Provide the (x, y) coordinate of the cell's center where the given text is located.  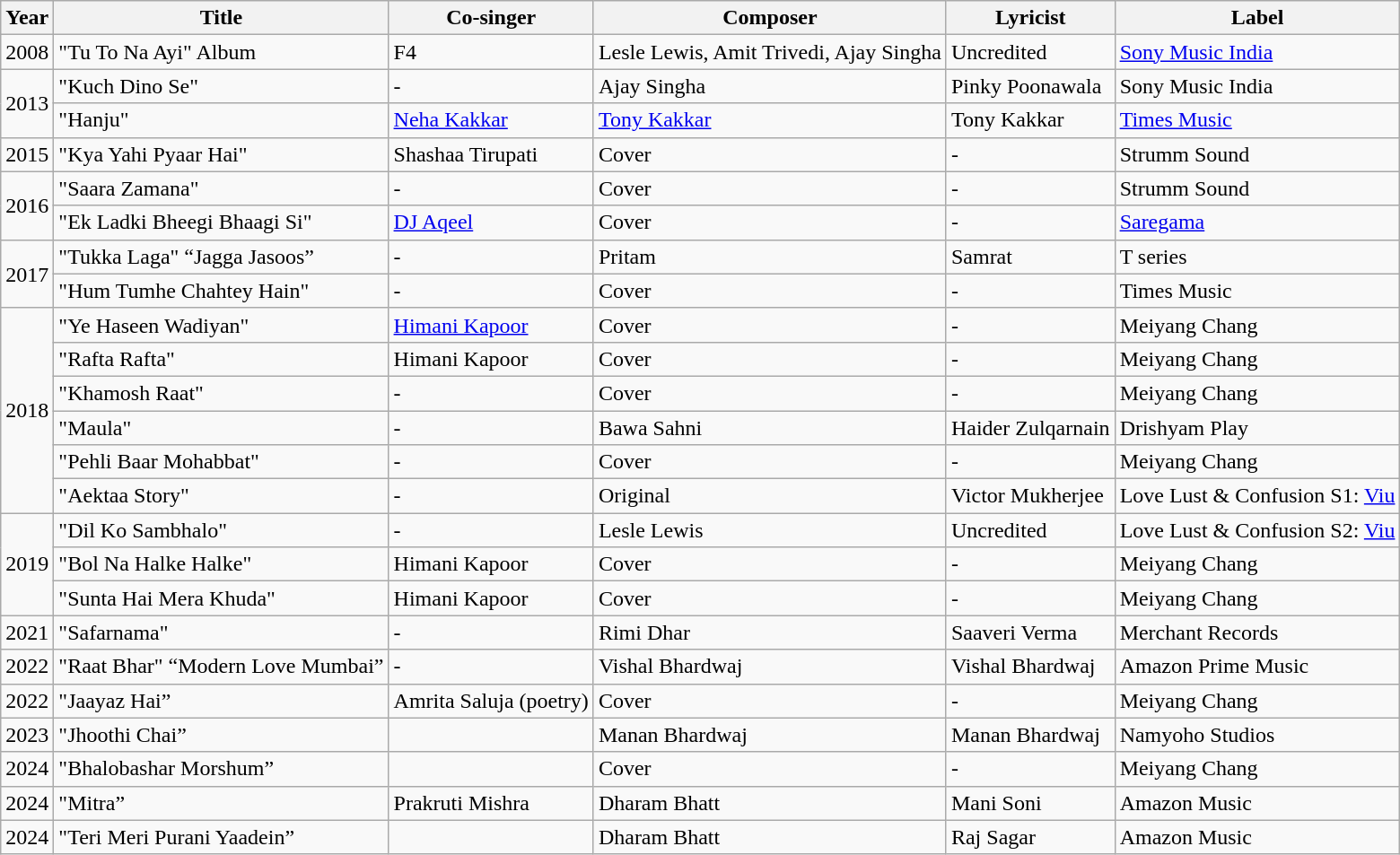
Namyoho Studios (1257, 735)
Lesle Lewis (770, 530)
2017 (27, 274)
Amrita Saluja (poetry) (491, 701)
"Safarnama" (221, 633)
"Hum Tumhe Chahtey Hain" (221, 291)
Mani Soni (1030, 803)
"Jaayaz Hai” (221, 701)
2015 (27, 154)
2013 (27, 103)
"Hanju" (221, 120)
Haider Zulqarnain (1030, 428)
2019 (27, 564)
2021 (27, 633)
Lyricist (1030, 18)
DJ Aqeel (491, 222)
Co-singer (491, 18)
"Tukka Laga" “Jagga Jasoos” (221, 257)
"Rafta Rafta" (221, 359)
"Aektaa Story" (221, 496)
"Maula" (221, 428)
Label (1257, 18)
F4 (491, 52)
"Kuch Dino Se" (221, 86)
Shashaa Tirupati (491, 154)
"Saara Zamana" (221, 188)
Prakruti Mishra (491, 803)
Pinky Poonawala (1030, 86)
"Jhoothi Chai” (221, 735)
Year (27, 18)
T series (1257, 257)
Victor Mukherjee (1030, 496)
"Dil Ko Sambhalo" (221, 530)
"Kya Yahi Pyaar Hai" (221, 154)
"Ek Ladki Bheegi Bhaagi Si" (221, 222)
2023 (27, 735)
"Ye Haseen Wadiyan" (221, 325)
Raj Sagar (1030, 837)
"Raat Bhar" “Modern Love Mumbai” (221, 667)
Bawa Sahni (770, 428)
"Khamosh Raat" (221, 393)
Love Lust & Confusion S2: Viu (1257, 530)
"Bhalobashar Morshum” (221, 769)
"Pehli Baar Mohabbat" (221, 462)
2018 (27, 410)
"Tu To Na Ayi" Album (221, 52)
Saregama (1257, 222)
Composer (770, 18)
Saaveri Verma (1030, 633)
Neha Kakkar (491, 120)
"Mitra” (221, 803)
Title (221, 18)
Drishyam Play (1257, 428)
"Teri Meri Purani Yaadein” (221, 837)
Original (770, 496)
Samrat (1030, 257)
Ajay Singha (770, 86)
Lesle Lewis, Amit Trivedi, Ajay Singha (770, 52)
Rimi Dhar (770, 633)
Love Lust & Confusion S1: Viu (1257, 496)
"Bol Na Halke Halke" (221, 564)
Amazon Prime Music (1257, 667)
"Sunta Hai Mera Khuda" (221, 598)
Pritam (770, 257)
Merchant Records (1257, 633)
2016 (27, 205)
2008 (27, 52)
